Output the [X, Y] coordinate of the center of the cell containing the given text.  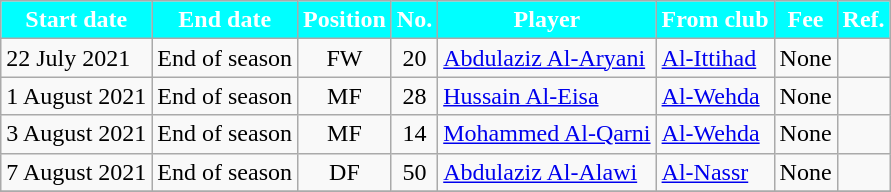
50 [414, 172]
Start date [76, 20]
Mohammed Al-Qarni [547, 134]
From club [715, 20]
3 August 2021 [76, 134]
1 August 2021 [76, 96]
Al-Nassr [715, 172]
No. [414, 20]
28 [414, 96]
Al-Ittihad [715, 58]
Player [547, 20]
FW [345, 58]
DF [345, 172]
Abdulaziz Al-Aryani [547, 58]
20 [414, 58]
14 [414, 134]
Hussain Al-Eisa [547, 96]
Abdulaziz Al-Alawi [547, 172]
Fee [806, 20]
Ref. [864, 20]
End date [225, 20]
7 August 2021 [76, 172]
22 July 2021 [76, 58]
Position [345, 20]
